Determine the (X, Y) coordinate at the center of the cell enclosing the given text.  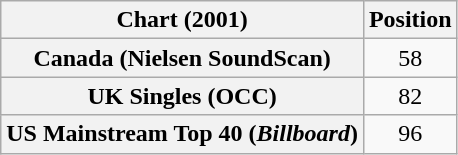
82 (410, 96)
US Mainstream Top 40 (Billboard) (182, 134)
Canada (Nielsen SoundScan) (182, 58)
96 (410, 134)
Position (410, 20)
Chart (2001) (182, 20)
58 (410, 58)
UK Singles (OCC) (182, 96)
